Pinpoint the cell where the given text exists, returning its [X, Y] midpoint coordinate. 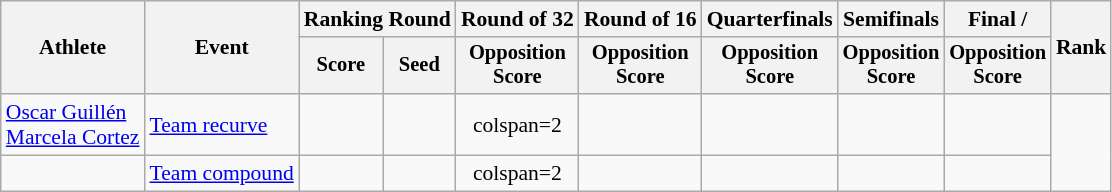
Oscar GuillénMarcela Cortez [73, 124]
Team recurve [222, 124]
Final / [998, 19]
Round of 16 [640, 19]
Quarterfinals [770, 19]
Score [341, 66]
Event [222, 48]
Seed [420, 66]
Team compound [222, 174]
Semifinals [892, 19]
Rank [1082, 48]
Ranking Round [378, 19]
Round of 32 [518, 19]
Athlete [73, 48]
